Pinpoint the cell where the given text exists, returning its [X, Y] midpoint coordinate. 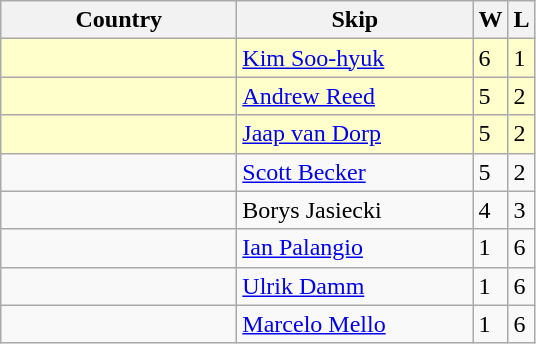
Country [119, 20]
3 [522, 210]
L [522, 20]
Marcelo Mello [355, 324]
Andrew Reed [355, 96]
Kim Soo-hyuk [355, 58]
Ian Palangio [355, 248]
W [490, 20]
4 [490, 210]
Scott Becker [355, 172]
Borys Jasiecki [355, 210]
Skip [355, 20]
Jaap van Dorp [355, 134]
Ulrik Damm [355, 286]
